Return the (x, y) coordinate for the center point of the cell that contains the specified text.  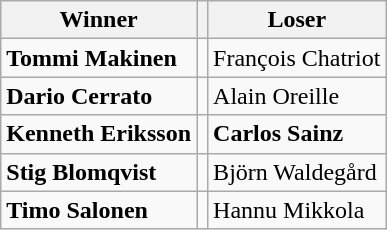
Björn Waldegård (297, 172)
Dario Cerrato (99, 96)
Winner (99, 20)
Loser (297, 20)
Alain Oreille (297, 96)
Carlos Sainz (297, 134)
Kenneth Eriksson (99, 134)
Timo Salonen (99, 210)
Stig Blomqvist (99, 172)
François Chatriot (297, 58)
Hannu Mikkola (297, 210)
Tommi Makinen (99, 58)
